Determine the [X, Y] coordinate at the center of the cell enclosing the given text.  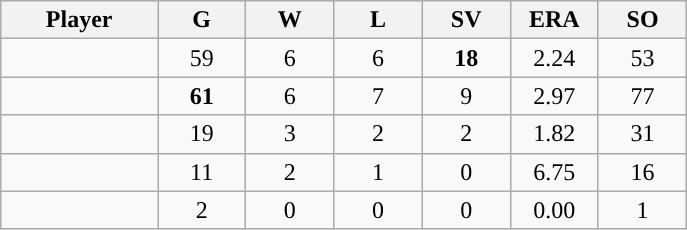
11 [202, 172]
7 [378, 96]
53 [642, 58]
W [290, 20]
L [378, 20]
2.97 [554, 96]
SO [642, 20]
ERA [554, 20]
G [202, 20]
31 [642, 134]
9 [466, 96]
6.75 [554, 172]
2.24 [554, 58]
16 [642, 172]
61 [202, 96]
SV [466, 20]
77 [642, 96]
59 [202, 58]
0.00 [554, 210]
19 [202, 134]
18 [466, 58]
Player [80, 20]
1.82 [554, 134]
3 [290, 134]
